Provide the [X, Y] coordinate of the cell's center where the given text is located.  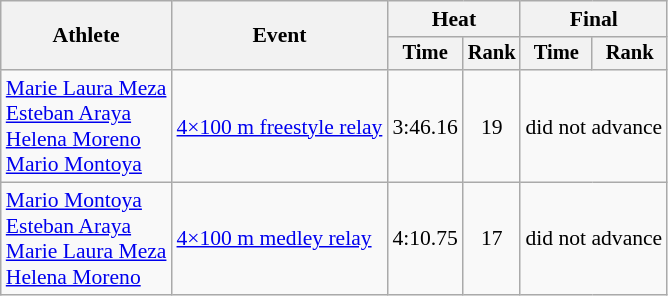
4:10.75 [424, 239]
Marie Laura MezaEsteban ArayaHelena MorenoMario Montoya [86, 126]
4×100 m freestyle relay [279, 126]
Final [594, 19]
Mario MontoyaEsteban ArayaMarie Laura MezaHelena Moreno [86, 239]
19 [492, 126]
Heat [454, 19]
3:46.16 [424, 126]
Athlete [86, 36]
Event [279, 36]
4×100 m medley relay [279, 239]
17 [492, 239]
